Return the [x, y] coordinate for the center point of the cell that contains the specified text.  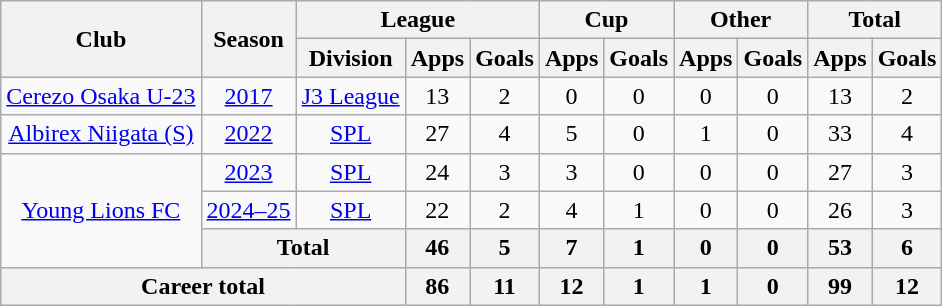
46 [437, 248]
2024–25 [248, 210]
86 [437, 286]
Season [248, 39]
Other [741, 20]
Cerezo Osaka U-23 [101, 96]
Career total [203, 286]
26 [840, 210]
Club [101, 39]
League [418, 20]
22 [437, 210]
11 [505, 286]
53 [840, 248]
7 [571, 248]
99 [840, 286]
6 [907, 248]
2023 [248, 172]
Division [350, 58]
2017 [248, 96]
Albirex Niigata (S) [101, 134]
2022 [248, 134]
J3 League [350, 96]
33 [840, 134]
Cup [606, 20]
Young Lions FC [101, 210]
24 [437, 172]
